Return [X, Y] of the center of cell containing provided text 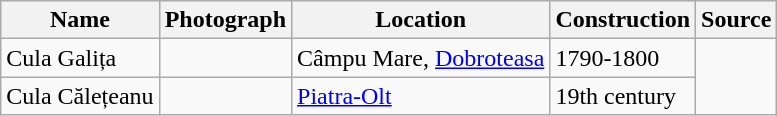
Câmpu Mare, Dobroteasa [421, 58]
Piatra-Olt [421, 96]
1790-1800 [623, 58]
Construction [623, 20]
Location [421, 20]
Cula Călețeanu [80, 96]
Photograph [225, 20]
Name [80, 20]
19th century [623, 96]
Cula Galița [80, 58]
Source [736, 20]
